Capture the cell that displays the provided text and extract its (X, Y) central coordinate. 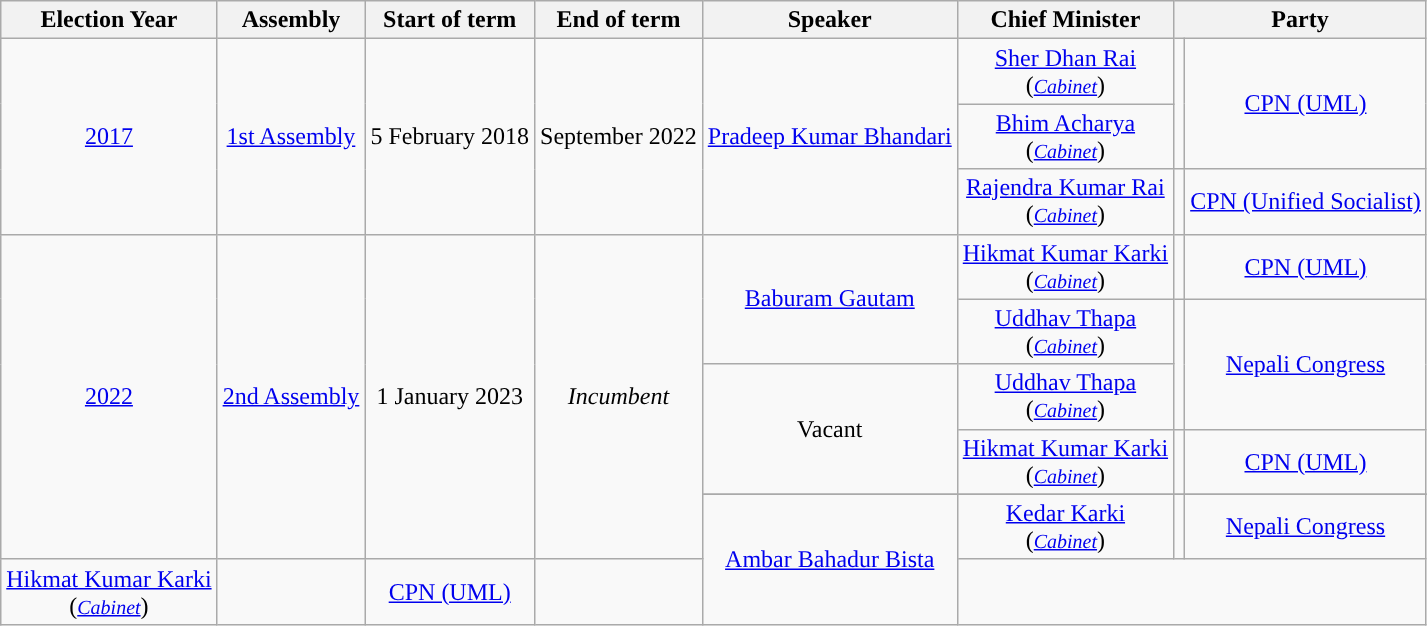
September 2022 (619, 136)
2nd Assembly (291, 396)
1st Assembly (291, 136)
Start of term (450, 20)
Baburam Gautam (830, 299)
Bhim Acharya(Cabinet) (1065, 136)
1 January 2023 (450, 396)
Incumbent (619, 396)
Election Year (109, 20)
Kedar Karki(Cabinet) (1065, 526)
Uddhav Thapa(Cabinet) (1065, 332)
Speaker (830, 20)
Chief Minister (1065, 20)
Party (1300, 20)
Sher Dhan Rai(Cabinet) (1065, 72)
Rajendra Kumar Rai(Cabinet) (1065, 202)
End of term (619, 20)
CPN (Unified Socialist) (1306, 202)
Pradeep Kumar Bhandari (830, 136)
Uddhav Thapa (Cabinet) (1065, 396)
2017 (109, 136)
Assembly (291, 20)
Vacant (830, 429)
Ambar Bahadur Bista (830, 559)
2022 (109, 396)
5 February 2018 (450, 136)
